Identify which cell holds the provided text, then report its (x, y) central coordinate. 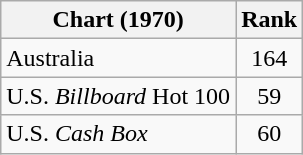
U.S. Cash Box (118, 134)
60 (270, 134)
U.S. Billboard Hot 100 (118, 96)
Australia (118, 58)
Rank (270, 20)
59 (270, 96)
Chart (1970) (118, 20)
164 (270, 58)
